Determine the (x, y) coordinate at the center of the cell enclosing the given text.  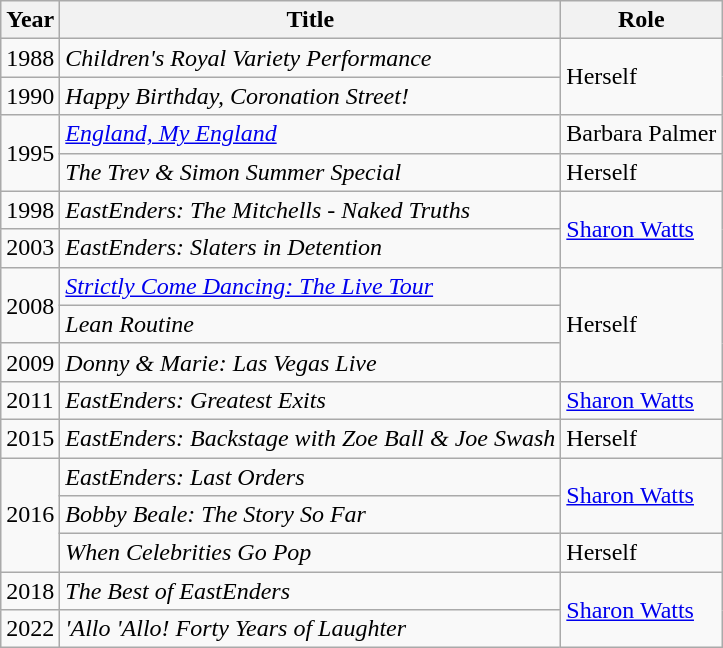
Lean Routine (310, 324)
Title (310, 20)
'Allo 'Allo! Forty Years of Laughter (310, 629)
EastEnders: Greatest Exits (310, 400)
Year (30, 20)
Strictly Come Dancing: The Live Tour (310, 286)
Role (642, 20)
The Trev & Simon Summer Special (310, 172)
1988 (30, 58)
2018 (30, 591)
1998 (30, 210)
EastEnders: Backstage with Zoe Ball & Joe Swash (310, 438)
1990 (30, 96)
EastEnders: Last Orders (310, 477)
2011 (30, 400)
2009 (30, 362)
EastEnders: Slaters in Detention (310, 248)
EastEnders: The Mitchells - Naked Truths (310, 210)
Happy Birthday, Coronation Street! (310, 96)
2008 (30, 305)
Bobby Beale: The Story So Far (310, 515)
Children's Royal Variety Performance (310, 58)
Barbara Palmer (642, 134)
When Celebrities Go Pop (310, 553)
2016 (30, 515)
1995 (30, 153)
2015 (30, 438)
2003 (30, 248)
England, My England (310, 134)
Donny & Marie: Las Vegas Live (310, 362)
The Best of EastEnders (310, 591)
2022 (30, 629)
